Return (x, y) of the center of cell containing provided text 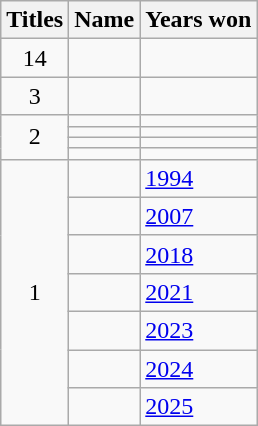
2025 (198, 407)
2021 (198, 292)
14 (35, 58)
2023 (198, 330)
2024 (198, 369)
2018 (198, 254)
2 (35, 137)
1994 (198, 178)
1 (35, 292)
Years won (198, 20)
3 (35, 96)
2007 (198, 216)
Name (104, 20)
Titles (35, 20)
